Extract the (X, Y) coordinate from the center of the cell holding the provided text.  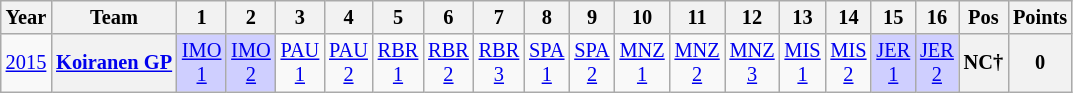
10 (642, 17)
RBR2 (448, 63)
PAU1 (300, 63)
Pos (984, 17)
Points (1040, 17)
0 (1040, 63)
MNZ2 (698, 63)
JER2 (937, 63)
4 (348, 17)
15 (893, 17)
13 (803, 17)
PAU2 (348, 63)
MNZ3 (752, 63)
1 (202, 17)
6 (448, 17)
Year (26, 17)
14 (848, 17)
RBR3 (499, 63)
Team (114, 17)
IMO2 (250, 63)
SPA2 (592, 63)
NC† (984, 63)
SPA1 (546, 63)
Koiranen GP (114, 63)
12 (752, 17)
RBR1 (398, 63)
MIS1 (803, 63)
8 (546, 17)
IMO1 (202, 63)
2 (250, 17)
16 (937, 17)
MNZ1 (642, 63)
7 (499, 17)
11 (698, 17)
2015 (26, 63)
JER1 (893, 63)
5 (398, 17)
3 (300, 17)
9 (592, 17)
MIS2 (848, 63)
